Capture the cell that displays the provided text and extract its (X, Y) central coordinate. 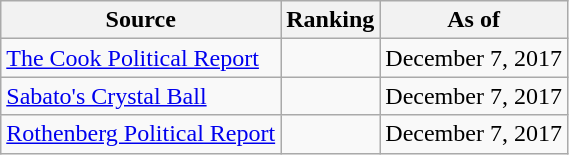
Ranking (330, 20)
The Cook Political Report (141, 58)
As of (474, 20)
Source (141, 20)
Rothenberg Political Report (141, 134)
Sabato's Crystal Ball (141, 96)
